Capture the cell that displays the provided text and extract its [x, y] central coordinate. 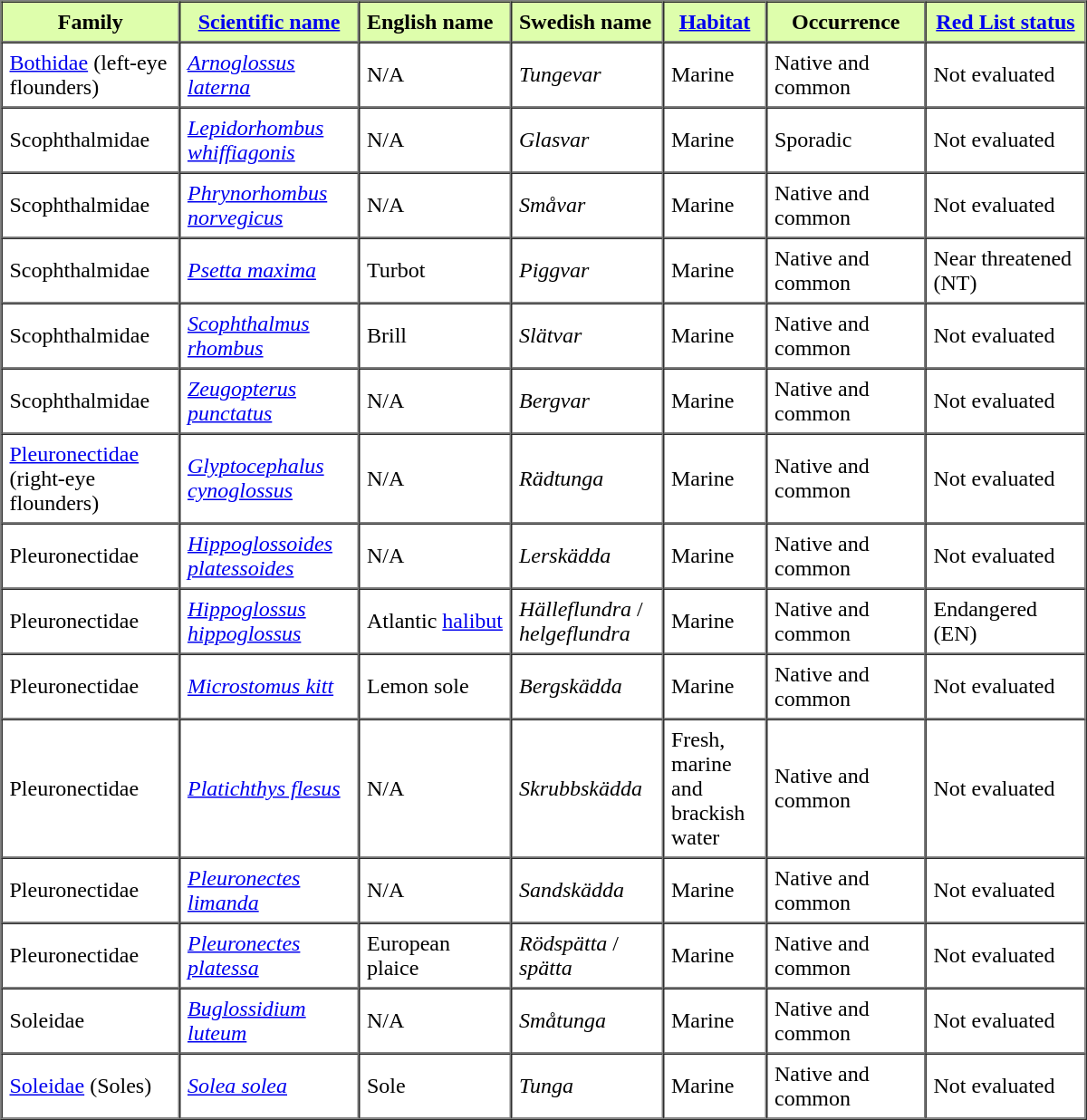
Pleuronectidae (right-eye flounders) [91, 478]
Brill [435, 335]
Atlantic halibut [435, 622]
Glyptocephalus cynoglossus [269, 478]
Skrubbskädda [587, 788]
Scophthalmus rhombus [269, 335]
Sandskädda [587, 890]
Buglossidium luteum [269, 1020]
Microstomus kitt [269, 687]
Lerskädda [587, 556]
Tunga [587, 1086]
Sole [435, 1086]
Glasvar [587, 140]
English name [435, 22]
Småtunga [587, 1020]
Habitat [715, 22]
Rödspätta / spätta [587, 955]
Småvar [587, 205]
Lemon sole [435, 687]
Bergskädda [587, 687]
Rädtunga [587, 478]
Scientific name [269, 22]
Turbot [435, 270]
Hippoglossus hippoglossus [269, 622]
Hippoglossoides platessoides [269, 556]
Hälleflundra / helgeflundra [587, 622]
Pleuronectes limanda [269, 890]
Phrynorhombus norvegicus [269, 205]
Red List status [1005, 22]
Family [91, 22]
European plaice [435, 955]
Lepidorhombus whiffiagonis [269, 140]
Soleidae [91, 1020]
Sporadic [846, 140]
Tungevar [587, 74]
Soleidae (Soles) [91, 1086]
Slätvar [587, 335]
Endangered (EN) [1005, 622]
Bergvar [587, 401]
Solea solea [269, 1086]
Near threatened (NT) [1005, 270]
Psetta maxima [269, 270]
Pleuronectes platessa [269, 955]
Swedish name [587, 22]
Piggvar [587, 270]
Arnoglossus laterna [269, 74]
Zeugopterus punctatus [269, 401]
Fresh, marine and brackish water [715, 788]
Occurrence [846, 22]
Bothidae (left-eye flounders) [91, 74]
Platichthys flesus [269, 788]
